Return the (x, y) coordinate for the center point of the cell that contains the specified text.  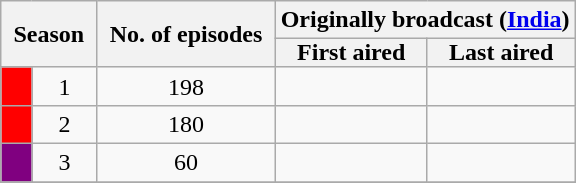
198 (186, 86)
Season (49, 34)
60 (186, 162)
3 (64, 162)
180 (186, 124)
1 (64, 86)
2 (64, 124)
First aired (351, 53)
No. of episodes (186, 34)
Last aired (501, 53)
Originally broadcast (India) (425, 20)
